Provide the (X, Y) coordinate of the cell's center where the given text is located.  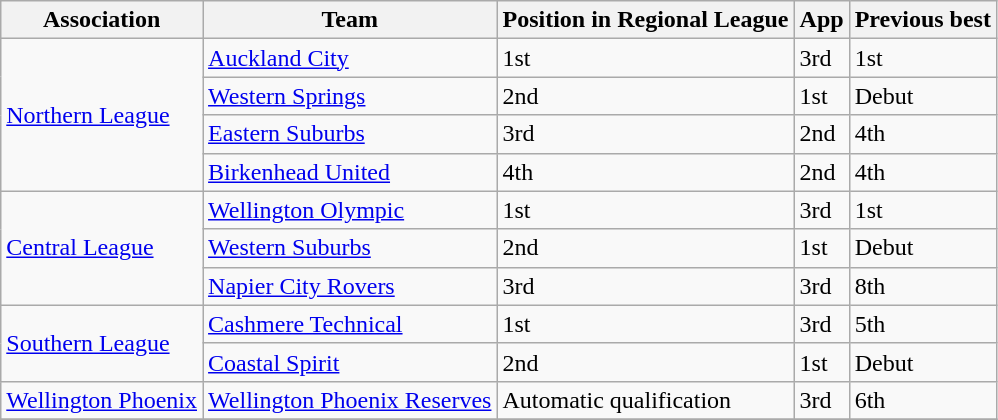
Wellington Olympic (350, 210)
Western Suburbs (350, 248)
Coastal Spirit (350, 362)
6th (922, 400)
Position in Regional League (646, 20)
Wellington Phoenix (102, 400)
5th (922, 324)
Wellington Phoenix Reserves (350, 400)
Previous best (922, 20)
Auckland City (350, 58)
Team (350, 20)
Northern League (102, 115)
Central League (102, 248)
Napier City Rovers (350, 286)
Association (102, 20)
8th (922, 286)
App (822, 20)
Southern League (102, 343)
Cashmere Technical (350, 324)
Western Springs (350, 96)
Birkenhead United (350, 172)
Automatic qualification (646, 400)
Eastern Suburbs (350, 134)
